Pinpoint the cell where the given text exists, returning its (X, Y) midpoint coordinate. 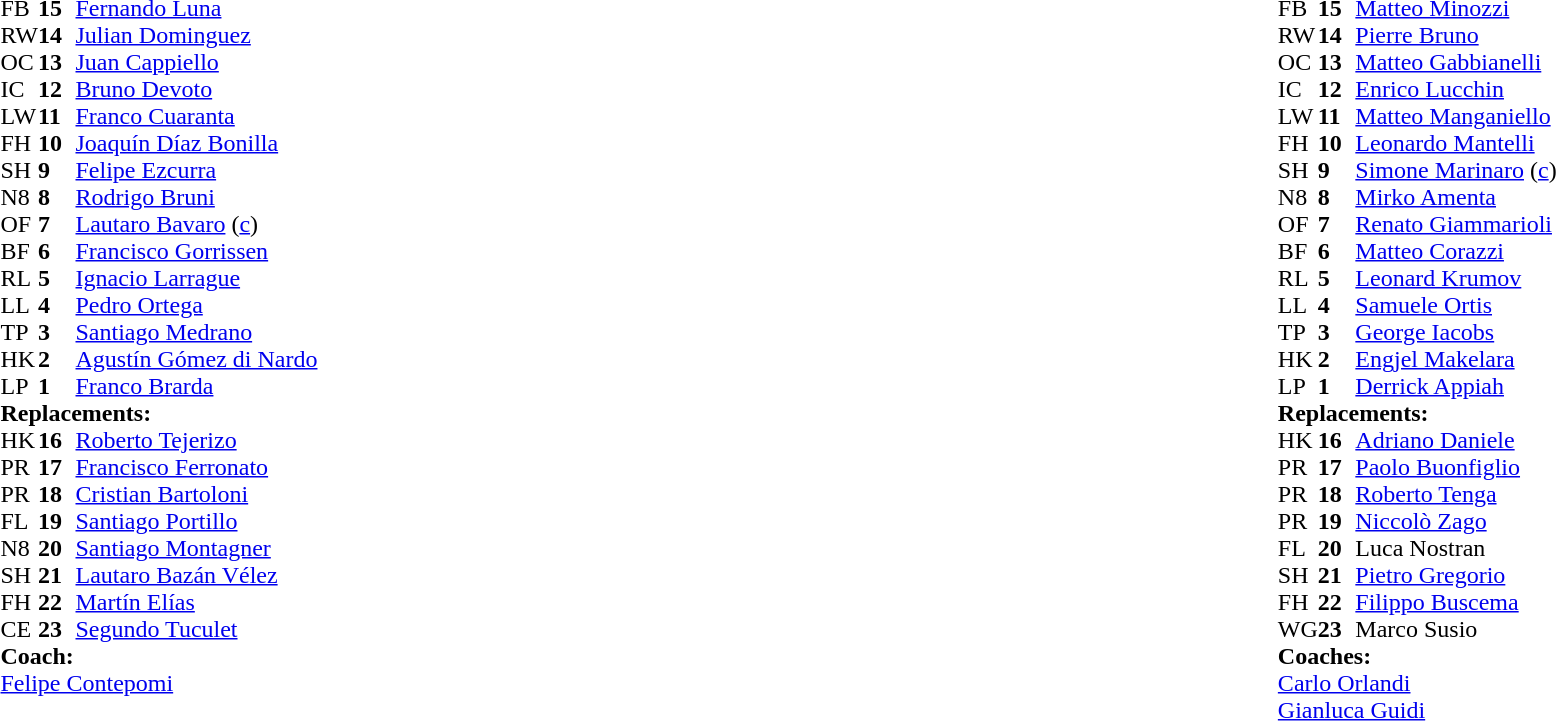
CE (19, 630)
Franco Cuaranta (197, 116)
Mirko Amenta (1456, 198)
WG (1298, 630)
Juan Cappiello (197, 62)
Roberto Tejerizo (197, 440)
Lautaro Bavaro (c) (197, 224)
Bruno Devoto (197, 90)
Derrick Appiah (1456, 386)
Leonardo Mantelli (1456, 144)
Engjel Makelara (1456, 360)
Pietro Gregorio (1456, 576)
Pierre Bruno (1456, 36)
Santiago Montagner (197, 548)
Simone Marinaro (c) (1456, 170)
Cristian Bartoloni (197, 494)
Samuele Ortis (1456, 306)
Santiago Medrano (197, 332)
Francisco Ferronato (197, 468)
Segundo Tuculet (197, 630)
Pedro Ortega (197, 306)
Enrico Lucchin (1456, 90)
Replacements: (158, 414)
Marco Susio (1456, 630)
Felipe Contepomi (158, 684)
Julian Dominguez (197, 36)
Rodrigo Bruni (197, 198)
Francisco Gorrissen (197, 252)
Agustín Gómez di Nardo (197, 360)
Niccolò Zago (1456, 522)
Lautaro Bazán Vélez (197, 576)
Luca Nostran (1456, 548)
Martín Elías (197, 602)
Paolo Buonfiglio (1456, 468)
George Iacobs (1456, 332)
Filippo Buscema (1456, 602)
Matteo Manganiello (1456, 116)
Joaquín Díaz Bonilla (197, 144)
Felipe Ezcurra (197, 170)
Leonard Krumov (1456, 278)
Franco Brarda (197, 386)
Coach: (158, 656)
Roberto Tenga (1456, 494)
Matteo Corazzi (1456, 252)
Adriano Daniele (1456, 440)
Renato Giammarioli (1456, 224)
Matteo Gabbianelli (1456, 62)
Ignacio Larrague (197, 278)
Santiago Portillo (197, 522)
